Capture the cell that displays the provided text and extract its [x, y] central coordinate. 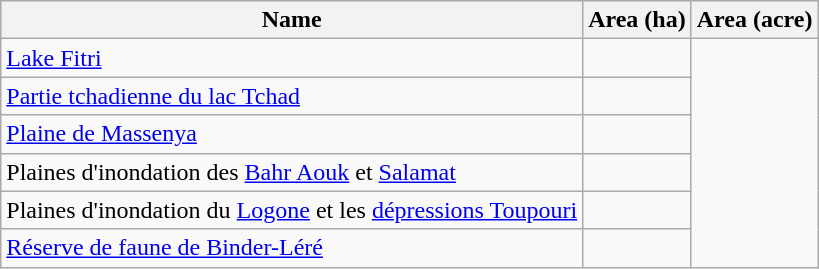
Area (acre) [754, 20]
Area (ha) [638, 20]
Plaines d'inondation des Bahr Aouk et Salamat [292, 172]
Partie tchadienne du lac Tchad [292, 96]
Name [292, 20]
Réserve de faune de Binder-Léré [292, 248]
Lake Fitri [292, 58]
Plaine de Massenya [292, 134]
Plaines d'inondation du Logone et les dépressions Toupouri [292, 210]
